Provide the [x, y] coordinate of the cell's center where the given text is located.  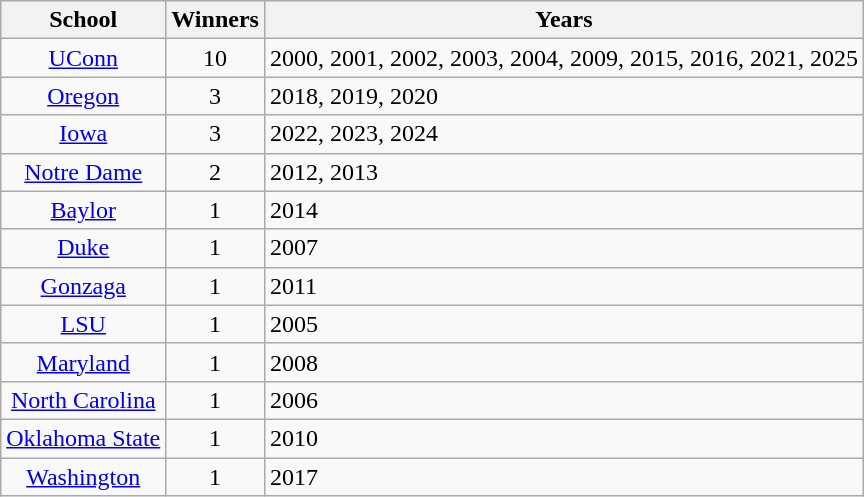
Winners [216, 20]
Years [564, 20]
Duke [84, 248]
Oklahoma State [84, 438]
Baylor [84, 210]
2011 [564, 286]
2008 [564, 362]
2006 [564, 400]
2022, 2023, 2024 [564, 134]
Iowa [84, 134]
2010 [564, 438]
North Carolina [84, 400]
2012, 2013 [564, 172]
2000, 2001, 2002, 2003, 2004, 2009, 2015, 2016, 2021, 2025 [564, 58]
2018, 2019, 2020 [564, 96]
Washington [84, 477]
Maryland [84, 362]
LSU [84, 324]
Gonzaga [84, 286]
2005 [564, 324]
2017 [564, 477]
2 [216, 172]
2007 [564, 248]
10 [216, 58]
2014 [564, 210]
School [84, 20]
UConn [84, 58]
Oregon [84, 96]
Notre Dame [84, 172]
